Return (X, Y) of the center of cell containing provided text 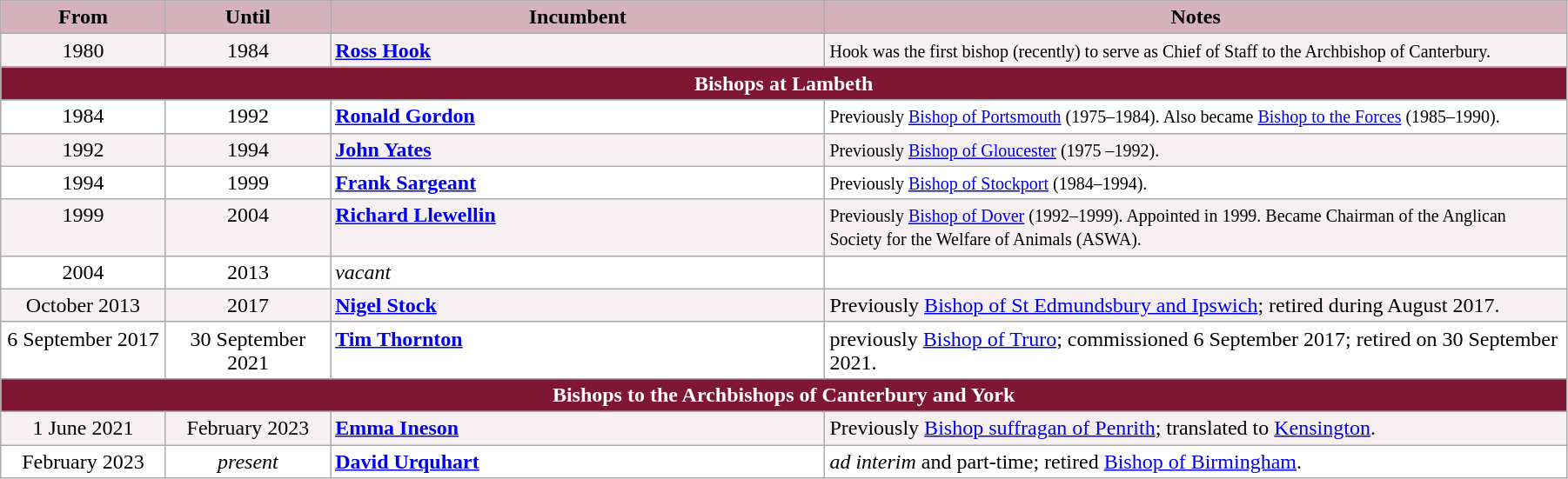
Tim Thornton (578, 349)
vacant (578, 272)
John Yates (578, 150)
present (247, 462)
Richard Llewellin (578, 228)
Incumbent (578, 17)
Ronald Gordon (578, 116)
2013 (247, 272)
Previously Bishop of Portsmouth (1975–1984). Also became Bishop to the Forces (1985–1990). (1196, 116)
2017 (247, 305)
David Urquhart (578, 462)
Until (247, 17)
Emma Ineson (578, 428)
ad interim and part-time; retired Bishop of Birmingham. (1196, 462)
Frank Sargeant (578, 183)
Ross Hook (578, 50)
Previously Bishop of Stockport (1984–1994). (1196, 183)
From (84, 17)
Hook was the first bishop (recently) to serve as Chief of Staff to the Archbishop of Canterbury. (1196, 50)
Bishops to the Archbishops of Canterbury and York (784, 395)
Bishops at Lambeth (784, 83)
30 September 2021 (247, 349)
1 June 2021 (84, 428)
Previously Bishop suffragan of Penrith; translated to Kensington. (1196, 428)
6 September 2017 (84, 349)
Notes (1196, 17)
October 2013 (84, 305)
1980 (84, 50)
Previously Bishop of Dover (1992–1999). Appointed in 1999. Became Chairman of the Anglican Society for the Welfare of Animals (ASWA). (1196, 228)
Previously Bishop of Gloucester (1975 –1992). (1196, 150)
Nigel Stock (578, 305)
Previously Bishop of St Edmundsbury and Ipswich; retired during August 2017. (1196, 305)
previously Bishop of Truro; commissioned 6 September 2017; retired on 30 September 2021. (1196, 349)
